From the cell containing the given text, extract its center point as (X, Y) coordinate. 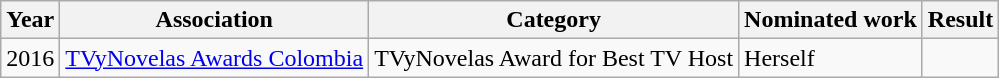
Nominated work (831, 20)
Category (554, 20)
Association (214, 20)
Year (30, 20)
2016 (30, 58)
Result (960, 20)
TVyNovelas Award for Best TV Host (554, 58)
Herself (831, 58)
TVyNovelas Awards Colombia (214, 58)
